Detect which cell encompasses the target text, then output its [X, Y] center coordinate. 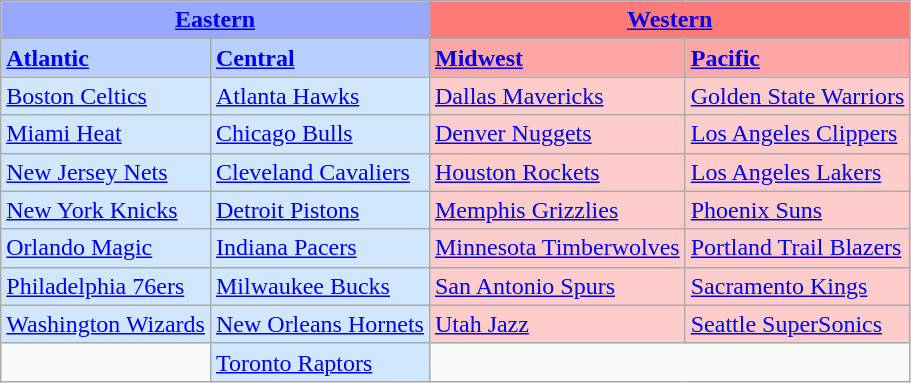
San Antonio Spurs [557, 286]
Washington Wizards [106, 324]
New Orleans Hornets [320, 324]
New York Knicks [106, 210]
Denver Nuggets [557, 134]
Portland Trail Blazers [798, 248]
Toronto Raptors [320, 362]
Atlantic [106, 58]
Orlando Magic [106, 248]
Chicago Bulls [320, 134]
Dallas Mavericks [557, 96]
Midwest [557, 58]
Boston Celtics [106, 96]
Minnesota Timberwolves [557, 248]
Los Angeles Clippers [798, 134]
Golden State Warriors [798, 96]
Pacific [798, 58]
Central [320, 58]
Detroit Pistons [320, 210]
Phoenix Suns [798, 210]
Milwaukee Bucks [320, 286]
Philadelphia 76ers [106, 286]
New Jersey Nets [106, 172]
Los Angeles Lakers [798, 172]
Sacramento Kings [798, 286]
Indiana Pacers [320, 248]
Memphis Grizzlies [557, 210]
Houston Rockets [557, 172]
Western [669, 20]
Utah Jazz [557, 324]
Eastern [216, 20]
Miami Heat [106, 134]
Atlanta Hawks [320, 96]
Cleveland Cavaliers [320, 172]
Seattle SuperSonics [798, 324]
